Scan for the cell matching the given text and deliver its (X, Y) coordinate at center. 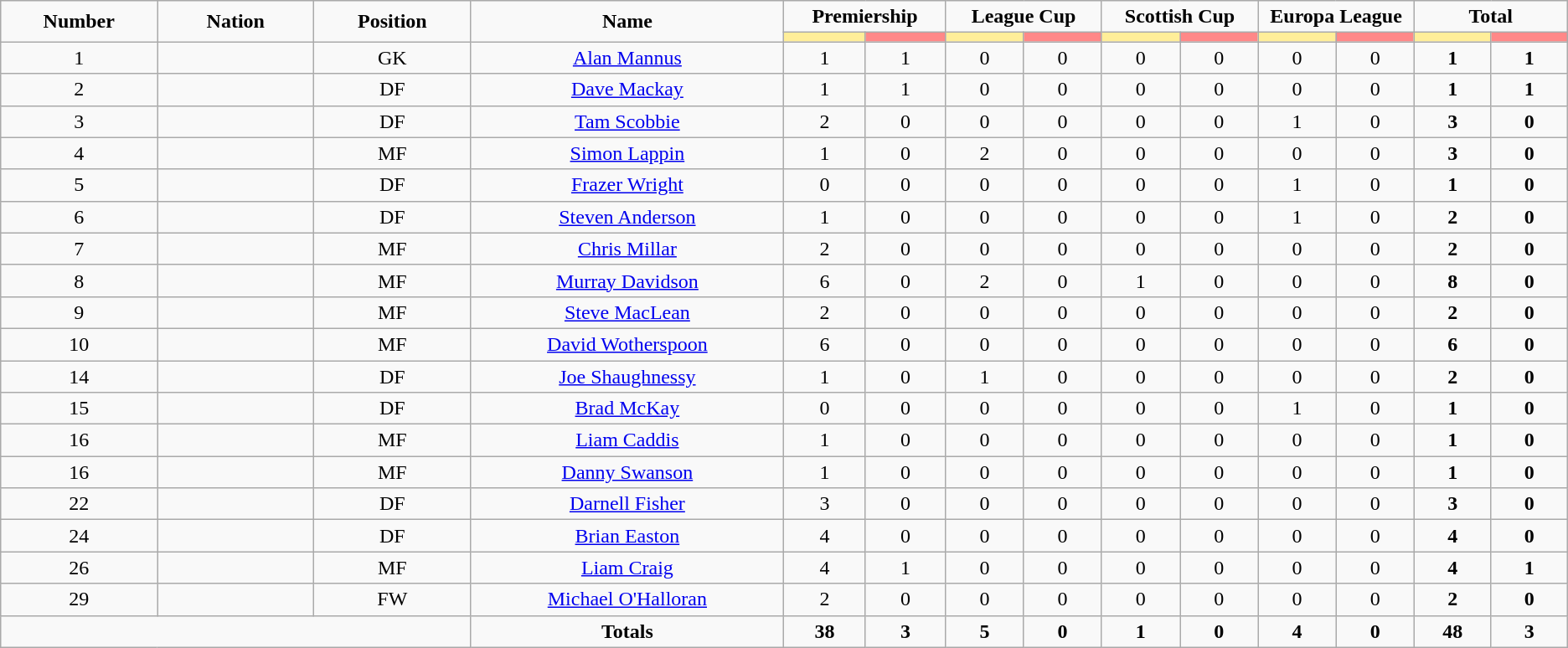
Brad McKay (627, 409)
Danny Swanson (627, 472)
22 (79, 504)
Brian Easton (627, 536)
Steven Anderson (627, 217)
Position (392, 22)
38 (824, 631)
FW (392, 599)
Name (627, 22)
Michael O'Halloran (627, 599)
Total (1491, 17)
Chris Millar (627, 249)
Premiership (864, 17)
7 (79, 249)
Darnell Fisher (627, 504)
14 (79, 376)
League Cup (1024, 17)
Nation (236, 22)
29 (79, 599)
Dave Mackay (627, 90)
Tam Scobbie (627, 121)
Number (79, 22)
10 (79, 344)
Alan Mannus (627, 58)
48 (1452, 631)
Liam Caddis (627, 440)
9 (79, 312)
Murray Davidson (627, 280)
GK (392, 58)
24 (79, 536)
Scottish Cup (1179, 17)
Totals (627, 631)
Steve MacLean (627, 312)
15 (79, 409)
David Wotherspoon (627, 344)
Joe Shaughnessy (627, 376)
Europa League (1336, 17)
Liam Craig (627, 568)
Frazer Wright (627, 185)
26 (79, 568)
Simon Lappin (627, 153)
